Determine the (x, y) coordinate at the center of the cell enclosing the given text.  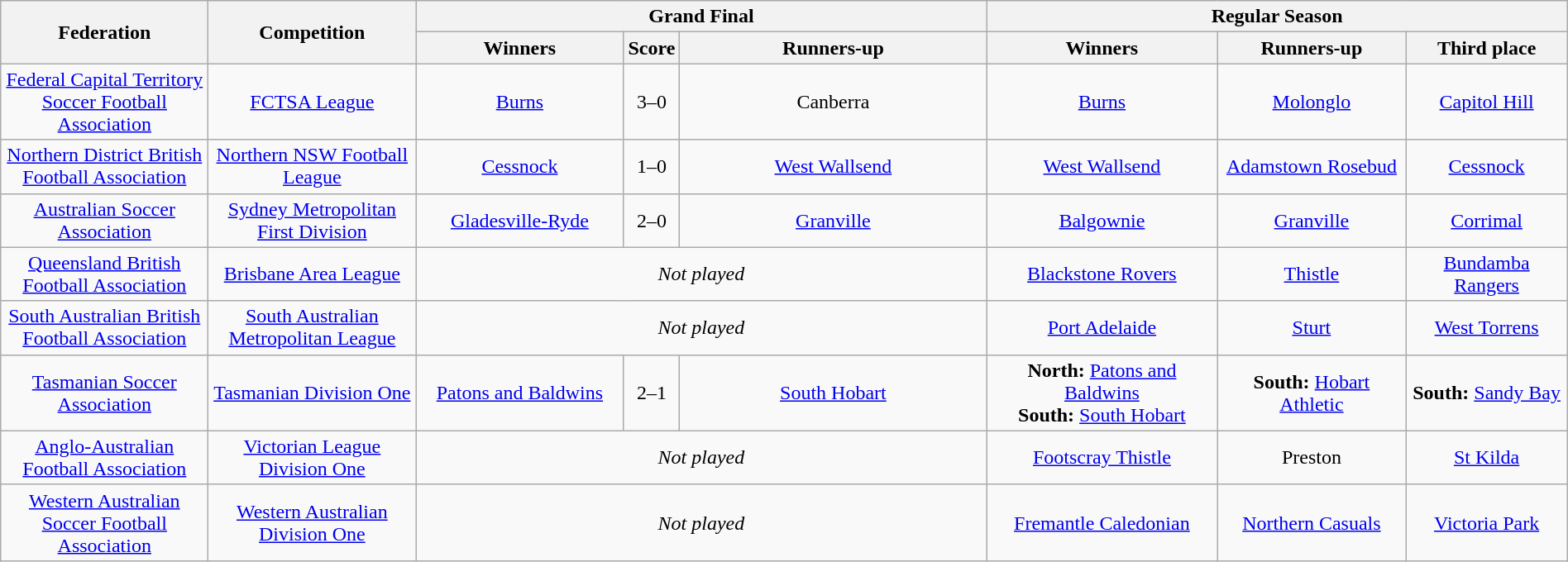
Sturt (1312, 327)
Northern District British Football Association (104, 167)
FCTSA League (313, 102)
Sydney Metropolitan First Division (313, 220)
Capitol Hill (1487, 102)
Patons and Baldwins (519, 393)
Western Australian Soccer Football Association (104, 522)
Northern NSW Football League (313, 167)
3–0 (652, 102)
Score (652, 48)
South Hobart (834, 393)
Victoria Park (1487, 522)
South: Hobart Athletic (1312, 393)
2–0 (652, 220)
Gladesville-Ryde (519, 220)
Tasmanian Division One (313, 393)
1–0 (652, 167)
Regular Season (1277, 17)
Brisbane Area League (313, 274)
Australian Soccer Association (104, 220)
Federation (104, 32)
Thistle (1312, 274)
Blackstone Rovers (1102, 274)
Balgownie (1102, 220)
Molonglo (1312, 102)
Queensland British Football Association (104, 274)
Competition (313, 32)
Federal Capital Territory Soccer Football Association (104, 102)
Footscray Thistle (1102, 458)
Corrimal (1487, 220)
Fremantle Caledonian (1102, 522)
Tasmanian Soccer Association (104, 393)
Adamstown Rosebud (1312, 167)
St Kilda (1487, 458)
South: Sandy Bay (1487, 393)
Grand Final (701, 17)
Canberra (834, 102)
South Australian Metropolitan League (313, 327)
South Australian British Football Association (104, 327)
Bundamba Rangers (1487, 274)
North: Patons and BaldwinsSouth: South Hobart (1102, 393)
Northern Casuals (1312, 522)
Port Adelaide (1102, 327)
Western Australian Division One (313, 522)
Anglo-Australian Football Association (104, 458)
West Torrens (1487, 327)
Preston (1312, 458)
Third place (1487, 48)
Victorian League Division One (313, 458)
2–1 (652, 393)
